Determine the [x, y] coordinate at the center of the cell enclosing the given text.  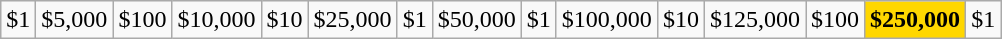
$125,000 [754, 20]
$5,000 [74, 20]
$100,000 [606, 20]
$10,000 [216, 20]
$50,000 [476, 20]
$25,000 [352, 20]
$250,000 [916, 20]
